Provide the (X, Y) coordinate of the cell's center where the given text is located.  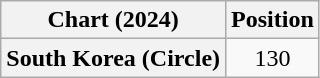
130 (273, 58)
South Korea (Circle) (114, 58)
Position (273, 20)
Chart (2024) (114, 20)
